Return the (X, Y) coordinate for the center point of the cell that contains the specified text.  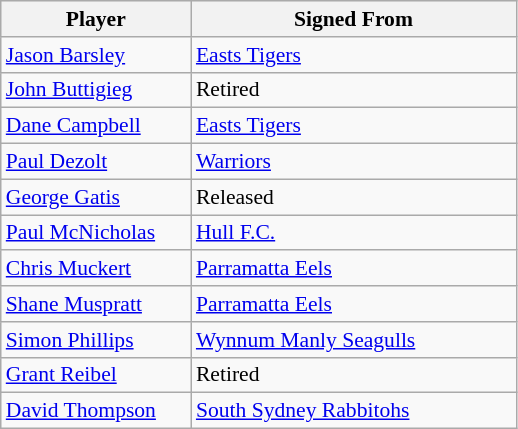
Paul McNicholas (96, 233)
Wynnum Manly Seagulls (354, 340)
Chris Muckert (96, 269)
John Buttigieg (96, 90)
Signed From (354, 19)
Hull F.C. (354, 233)
South Sydney Rabbitohs (354, 411)
Player (96, 19)
Warriors (354, 162)
David Thompson (96, 411)
Jason Barsley (96, 55)
Grant Reibel (96, 375)
Paul Dezolt (96, 162)
Released (354, 197)
George Gatis (96, 197)
Dane Campbell (96, 126)
Simon Phillips (96, 340)
Shane Muspratt (96, 304)
